For the text-containing cell, return its midpoint in [x, y] coordinate format. 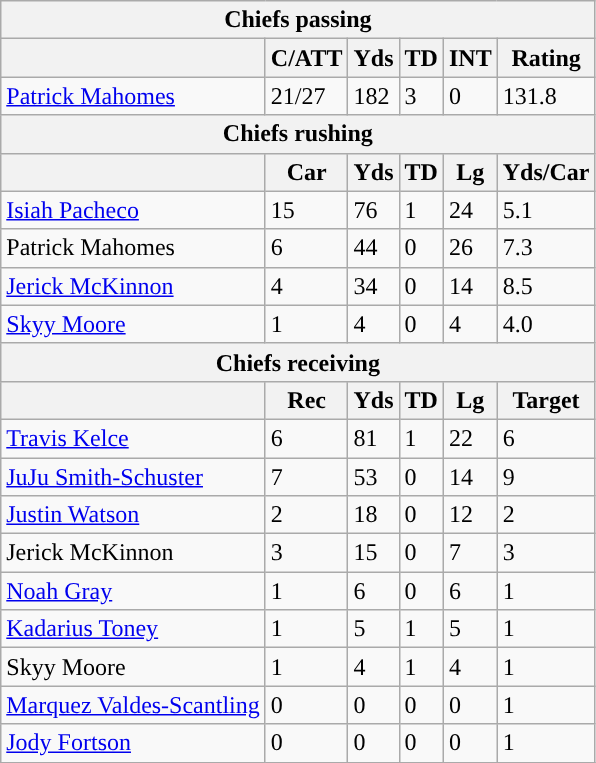
22 [470, 438]
Isiah Pacheco [134, 210]
Chiefs rushing [298, 134]
9 [546, 477]
34 [374, 286]
131.8 [546, 96]
Target [546, 400]
Kadarius Toney [134, 629]
INT [470, 58]
Chiefs receiving [298, 362]
Travis Kelce [134, 438]
Justin Watson [134, 515]
Marquez Valdes-Scantling [134, 705]
21/27 [306, 96]
81 [374, 438]
53 [374, 477]
7.3 [546, 248]
Rec [306, 400]
Yds/Car [546, 172]
JuJu Smith-Schuster [134, 477]
8.5 [546, 286]
18 [374, 515]
76 [374, 210]
Car [306, 172]
5.1 [546, 210]
Rating [546, 58]
Chiefs passing [298, 20]
26 [470, 248]
C/ATT [306, 58]
24 [470, 210]
Noah Gray [134, 591]
Jody Fortson [134, 743]
44 [374, 248]
12 [470, 515]
4.0 [546, 324]
182 [374, 96]
